Search for the cell housing the specified text and yield its (X, Y) center coordinate. 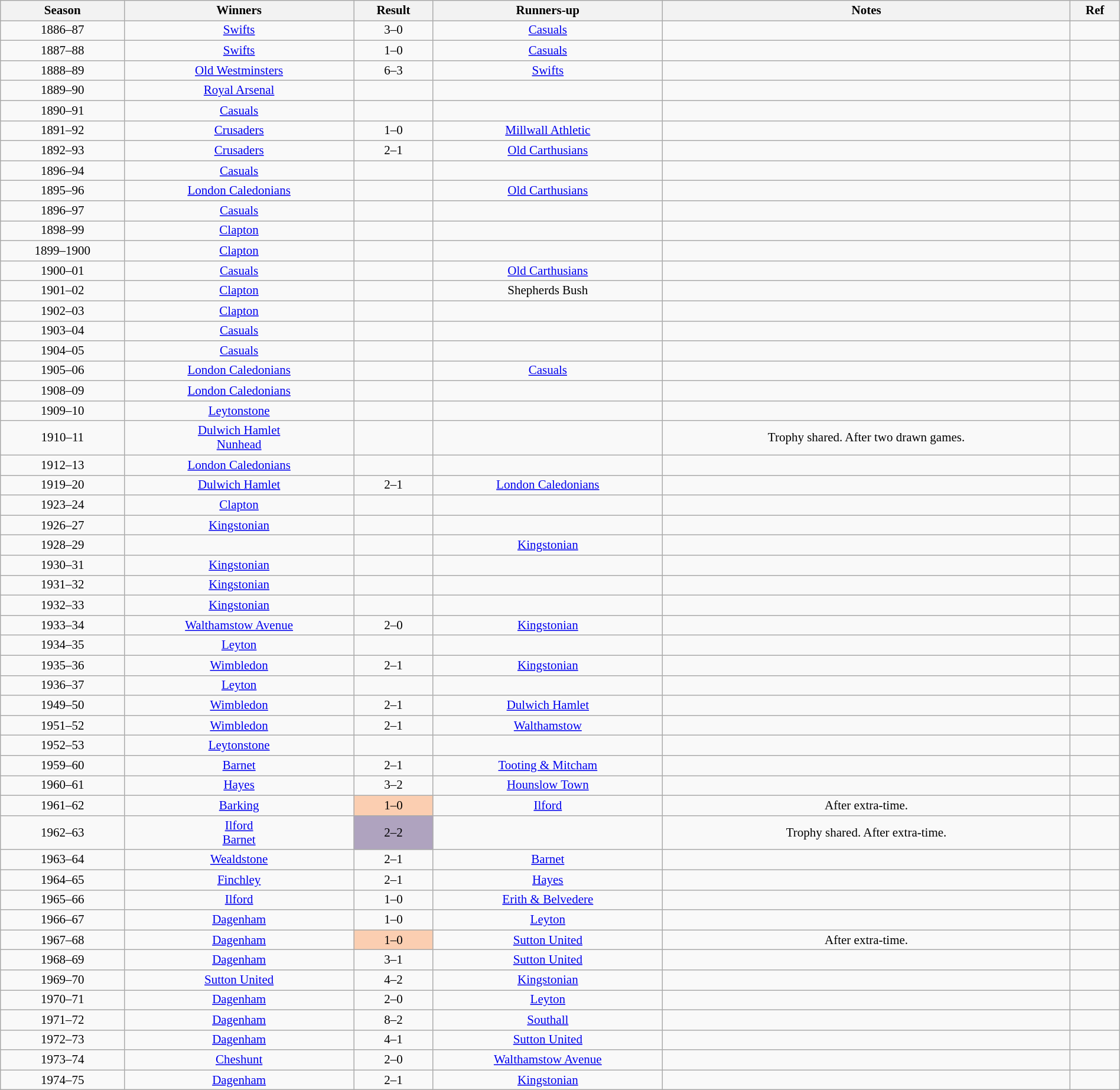
1962–63 (63, 832)
1909–10 (63, 411)
1971–72 (63, 1020)
1959–60 (63, 766)
1889–90 (63, 90)
1952–53 (63, 746)
3–0 (393, 31)
1974–75 (63, 1080)
1887–88 (63, 51)
Barking (239, 805)
1886–87 (63, 31)
1895–96 (63, 191)
1892–93 (63, 151)
Erith & Belvedere (548, 900)
Wealdstone (239, 860)
Season (63, 11)
Southall (548, 1020)
1900–01 (63, 271)
Cheshunt (239, 1060)
1904–05 (63, 351)
1903–04 (63, 331)
1964–65 (63, 880)
1972–73 (63, 1040)
Walthamstow (548, 725)
1898–99 (63, 231)
4–1 (393, 1040)
1899–1900 (63, 250)
1931–32 (63, 585)
Royal Arsenal (239, 90)
1970–71 (63, 1000)
1960–61 (63, 786)
1935–36 (63, 665)
1926–27 (63, 525)
Result (393, 11)
1928–29 (63, 545)
Tooting & Mitcham (548, 766)
Hounslow Town (548, 786)
1951–52 (63, 725)
1930–31 (63, 565)
Millwall Athletic (548, 131)
1901–02 (63, 291)
8–2 (393, 1020)
1973–74 (63, 1060)
1961–62 (63, 805)
6–3 (393, 70)
1966–67 (63, 920)
Finchley (239, 880)
Shepherds Bush (548, 291)
1949–50 (63, 705)
1910–11 (63, 438)
1888–89 (63, 70)
3–2 (393, 786)
1923–24 (63, 505)
1967–68 (63, 940)
1896–94 (63, 171)
Notes (866, 11)
1905–06 (63, 371)
1933–34 (63, 625)
Old Westminsters (239, 70)
1891–92 (63, 131)
Winners (239, 11)
1902–03 (63, 311)
1963–64 (63, 860)
2–2 (393, 832)
1932–33 (63, 606)
1896–97 (63, 211)
4–2 (393, 980)
1890–91 (63, 110)
Trophy shared. After two drawn games. (866, 438)
1919–20 (63, 485)
1968–69 (63, 960)
1934–35 (63, 645)
Ref (1095, 11)
Runners-up (548, 11)
Trophy shared. After extra-time. (866, 832)
Dulwich HamletNunhead (239, 438)
3–1 (393, 960)
1908–09 (63, 391)
1969–70 (63, 980)
1936–37 (63, 685)
IlfordBarnet (239, 832)
1912–13 (63, 465)
1965–66 (63, 900)
